Capture the cell that displays the provided text and extract its (X, Y) central coordinate. 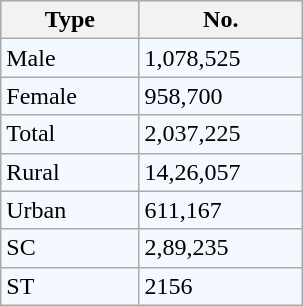
611,167 (221, 210)
ST (70, 286)
2156 (221, 286)
Urban (70, 210)
Male (70, 58)
Total (70, 134)
No. (221, 20)
Type (70, 20)
14,26,057 (221, 172)
2,89,235 (221, 248)
SC (70, 248)
2,037,225 (221, 134)
Female (70, 96)
958,700 (221, 96)
1,078,525 (221, 58)
Rural (70, 172)
